Scan for the cell matching the given text and deliver its [x, y] coordinate at center. 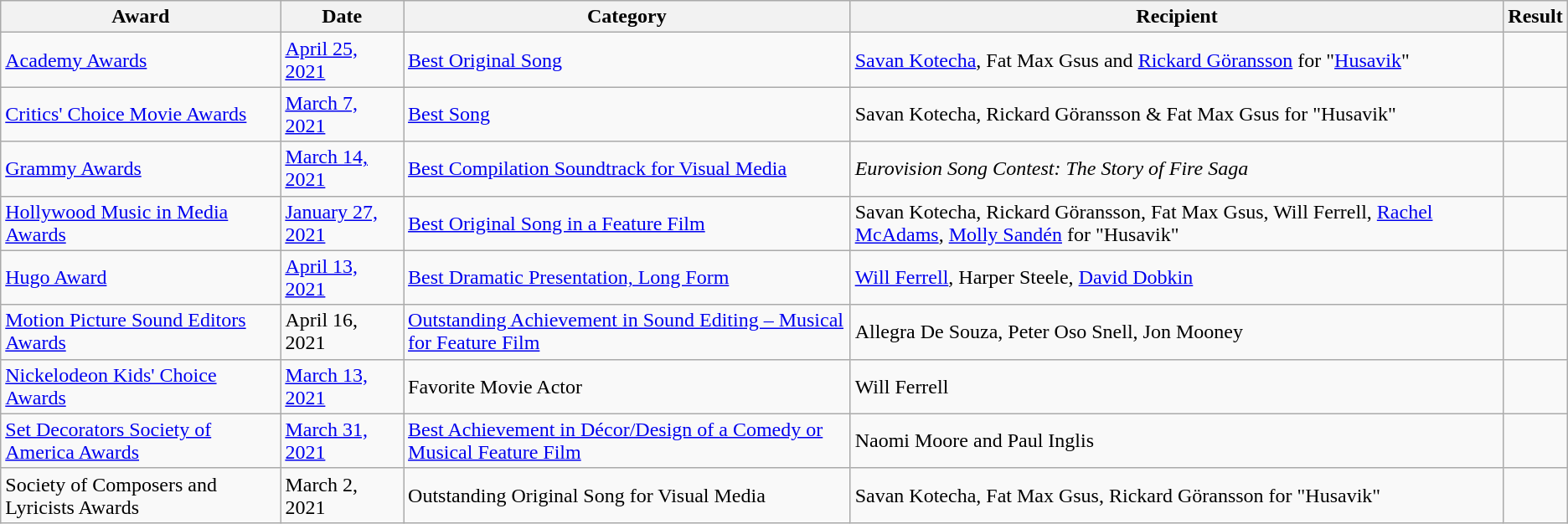
Best Dramatic Presentation, Long Form [627, 278]
Nickelodeon Kids' Choice Awards [141, 387]
Savan Kotecha, Rickard Göransson, Fat Max Gsus, Will Ferrell, Rachel McAdams, Molly Sandén for "Husavik" [1177, 223]
March 13, 2021 [342, 387]
March 31, 2021 [342, 440]
Hollywood Music in Media Awards [141, 223]
Savan Kotecha, Fat Max Gsus and Rickard Göransson for "Husavik" [1177, 60]
April 25, 2021 [342, 60]
Outstanding Original Song for Visual Media [627, 496]
Best Song [627, 114]
Set Decorators Society of America Awards [141, 440]
Savan Kotecha, Fat Max Gsus, Rickard Göransson for "Husavik" [1177, 496]
Grammy Awards [141, 169]
Will Ferrell, Harper Steele, David Dobkin [1177, 278]
Favorite Movie Actor [627, 387]
Best Achievement in Décor/Design of a Comedy or Musical Feature Film [627, 440]
Motion Picture Sound Editors Awards [141, 331]
Best Original Song in a Feature Film [627, 223]
Allegra De Souza, Peter Oso Snell, Jon Mooney [1177, 331]
Eurovision Song Contest: The Story of Fire Saga [1177, 169]
Critics' Choice Movie Awards [141, 114]
Savan Kotecha, Rickard Göransson & Fat Max Gsus for "Husavik" [1177, 114]
January 27, 2021 [342, 223]
Best Original Song [627, 60]
Academy Awards [141, 60]
March 14, 2021 [342, 169]
Result [1535, 17]
Hugo Award [141, 278]
April 16, 2021 [342, 331]
March 2, 2021 [342, 496]
Award [141, 17]
Recipient [1177, 17]
March 7, 2021 [342, 114]
Date [342, 17]
April 13, 2021 [342, 278]
Naomi Moore and Paul Inglis [1177, 440]
Will Ferrell [1177, 387]
Society of Composers and Lyricists Awards [141, 496]
Best Compilation Soundtrack for Visual Media [627, 169]
Outstanding Achievement in Sound Editing – Musical for Feature Film [627, 331]
Category [627, 17]
